Return the (X, Y) coordinate for the center point of the cell that contains the specified text.  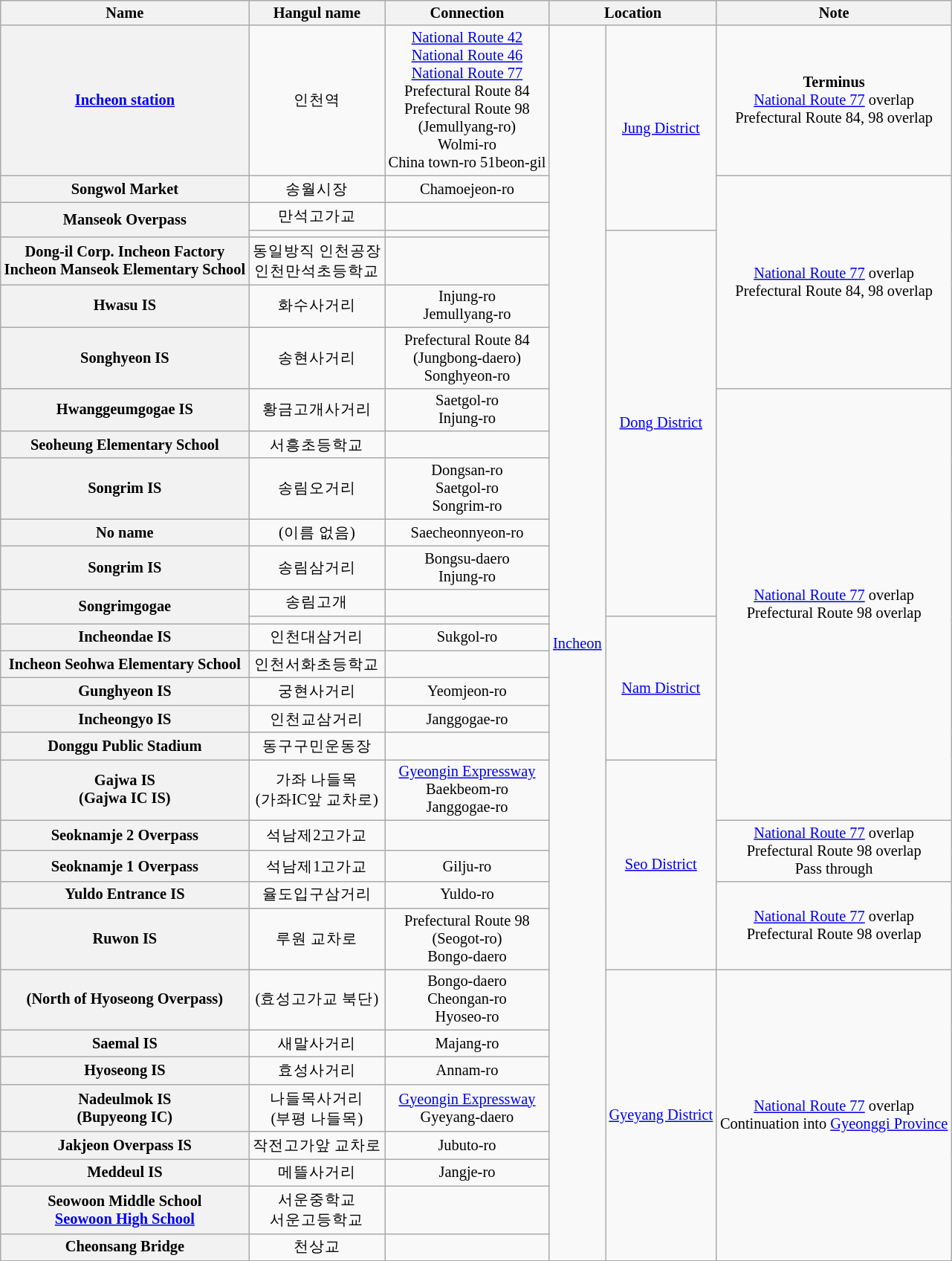
Hyoseong IS (125, 1071)
Bongo-daeroCheongan-roHyoseo-ro (467, 999)
Hangul name (317, 13)
메뜰사거리 (317, 1172)
Gyeongin ExpresswayBaekbeom-roJanggogae-ro (467, 790)
No name (125, 532)
Name (125, 13)
TerminusNational Route 77 overlapPrefectural Route 84, 98 overlap (834, 100)
Manseok Overpass (125, 219)
동구구민운동장 (317, 746)
Dong-il Corp. Incheon FactoryIncheon Manseok Elementary School (125, 261)
Note (834, 13)
Saecheonnyeon-ro (467, 532)
Annam-ro (467, 1071)
Dongsan-roSaetgol-roSongrim-ro (467, 488)
만석고가교 (317, 216)
Songhyeon IS (125, 358)
(효성고가교 북단) (317, 999)
천상교 (317, 1248)
Gilju-ro (467, 865)
Location (633, 13)
Chamoejeon-ro (467, 189)
서흥초등학교 (317, 445)
송현사거리 (317, 358)
인천교삼거리 (317, 718)
Prefectural Route 84(Jungbong-daero)Songhyeon-ro (467, 358)
율도입구삼거리 (317, 895)
Gunghyeon IS (125, 691)
Seowoon Middle SchoolSeowoon High School (125, 1210)
National Route 42National Route 46National Route 77Prefectural Route 84Prefectural Route 98(Jemullyang-ro)Wolmi-roChina town-ro 51beon-gil (467, 100)
Sukgol-ro (467, 636)
Incheon station (125, 100)
인천대삼거리 (317, 636)
송림오거리 (317, 488)
Ruwon IS (125, 938)
(North of Hyoseong Overpass) (125, 999)
Seoknamje 2 Overpass (125, 836)
Majang-ro (467, 1044)
Nadeulmok IS(Bupyeong IC) (125, 1108)
Gyeongin ExpresswayGyeyang-daero (467, 1108)
Meddeul IS (125, 1172)
(이름 없음) (317, 532)
가좌 나들목(가좌IC앞 교차로) (317, 790)
석남제1고가교 (317, 865)
National Route 77 overlapPrefectural Route 84, 98 overlap (834, 282)
송월시장 (317, 189)
Incheon (577, 642)
Jangje-ro (467, 1172)
Yeomjeon-ro (467, 691)
Seoheung Elementary School (125, 445)
루원 교차로 (317, 938)
작전고가앞 교차로 (317, 1145)
동일방직 인천공장인천만석초등학교 (317, 261)
Nam District (661, 688)
Seoknamje 1 Overpass (125, 865)
Yuldo-ro (467, 895)
Jakjeon Overpass IS (125, 1145)
송림고개 (317, 602)
Cheonsang Bridge (125, 1248)
Saetgol-roInjung-ro (467, 410)
Dong District (661, 423)
Prefectural Route 98(Seogot-ro)Bongo-daero (467, 938)
Janggogae-ro (467, 718)
Donggu Public Stadium (125, 746)
황금고개사거리 (317, 410)
National Route 77 overlapPrefectural Route 98 overlapPass through (834, 851)
Hwanggeumgogae IS (125, 410)
Injung-roJemullyang-ro (467, 306)
서운중학교서운고등학교 (317, 1210)
Jung District (661, 128)
인천역 (317, 100)
Connection (467, 13)
Songrimgogae (125, 606)
송림삼거리 (317, 567)
나들목사거리(부평 나들목) (317, 1108)
새말사거리 (317, 1044)
Yuldo Entrance IS (125, 895)
Gajwa IS(Gajwa IC IS) (125, 790)
Bongsu-daeroInjung-ro (467, 567)
Saemal IS (125, 1044)
효성사거리 (317, 1071)
Gyeyang District (661, 1115)
Hwasu IS (125, 306)
궁현사거리 (317, 691)
Seo District (661, 864)
Jubuto-ro (467, 1145)
Incheongyo IS (125, 718)
Incheondae IS (125, 636)
인천서화초등학교 (317, 665)
화수사거리 (317, 306)
석남제2고가교 (317, 836)
Incheon Seohwa Elementary School (125, 665)
National Route 77 overlapContinuation into Gyeonggi Province (834, 1115)
Songwol Market (125, 189)
